Find where the given text appears and provide that cell's center as [x, y] coordinate. 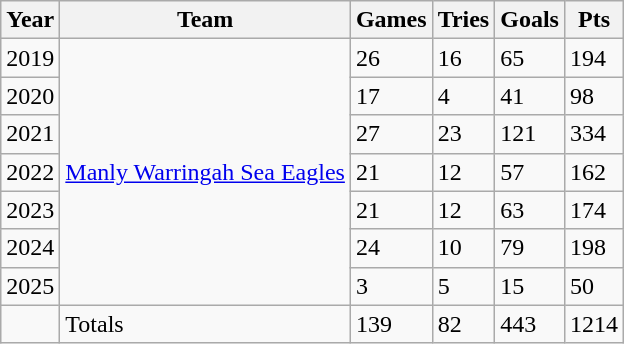
Pts [594, 20]
2023 [30, 210]
139 [391, 324]
Manly Warringah Sea Eagles [206, 172]
41 [530, 96]
Games [391, 20]
17 [391, 96]
2022 [30, 172]
Year [30, 20]
Team [206, 20]
4 [464, 96]
82 [464, 324]
26 [391, 58]
79 [530, 248]
10 [464, 248]
65 [530, 58]
198 [594, 248]
174 [594, 210]
334 [594, 134]
194 [594, 58]
1214 [594, 324]
23 [464, 134]
121 [530, 134]
50 [594, 286]
2025 [30, 286]
2021 [30, 134]
57 [530, 172]
2024 [30, 248]
16 [464, 58]
24 [391, 248]
3 [391, 286]
Totals [206, 324]
15 [530, 286]
27 [391, 134]
443 [530, 324]
98 [594, 96]
2020 [30, 96]
5 [464, 286]
Tries [464, 20]
63 [530, 210]
2019 [30, 58]
162 [594, 172]
Goals [530, 20]
